Extract the (X, Y) coordinate from the center of the cell holding the provided text.  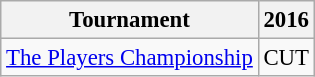
Tournament (130, 20)
CUT (286, 58)
The Players Championship (130, 58)
2016 (286, 20)
